Return (X, Y) of the center of cell containing provided text 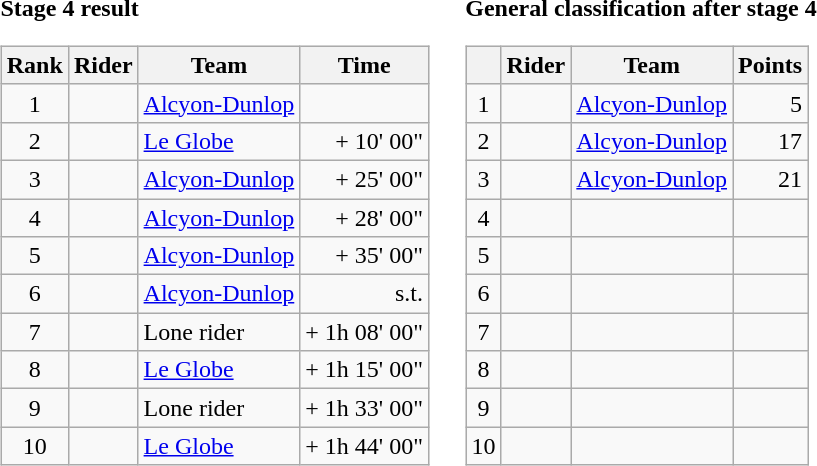
+ 1h 44' 00" (364, 446)
+ 1h 15' 00" (364, 370)
+ 28' 00" (364, 217)
+ 1h 08' 00" (364, 332)
s.t. (364, 294)
Rank (34, 65)
+ 35' 00" (364, 256)
17 (770, 141)
Time (364, 65)
+ 1h 33' 00" (364, 408)
+ 25' 00" (364, 179)
+ 10' 00" (364, 141)
Points (770, 65)
21 (770, 179)
